For the text-containing cell, return its midpoint in (x, y) coordinate format. 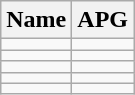
Name (36, 20)
APG (103, 20)
